Pinpoint the cell where the given text exists, returning its [X, Y] midpoint coordinate. 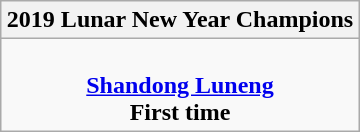
2019 Lunar New Year Champions [180, 20]
Shandong LunengFirst time [180, 85]
